From the cell containing the given text, extract its center point as [X, Y] coordinate. 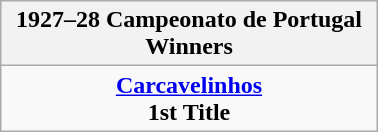
1927–28 Campeonato de Portugal Winners [189, 34]
Carcavelinhos1st Title [189, 98]
